Return the [X, Y] coordinate for the center point of the cell that contains the specified text.  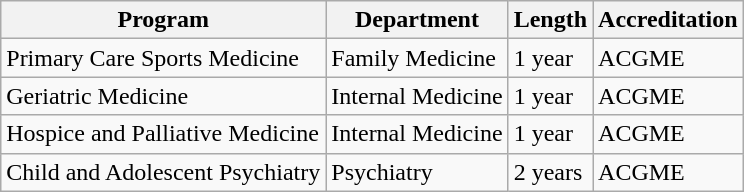
Hospice and Palliative Medicine [164, 134]
Department [417, 20]
Primary Care Sports Medicine [164, 58]
2 years [550, 172]
Program [164, 20]
Psychiatry [417, 172]
Child and Adolescent Psychiatry [164, 172]
Length [550, 20]
Accreditation [668, 20]
Geriatric Medicine [164, 96]
Family Medicine [417, 58]
